Search for the cell housing the specified text and yield its (x, y) center coordinate. 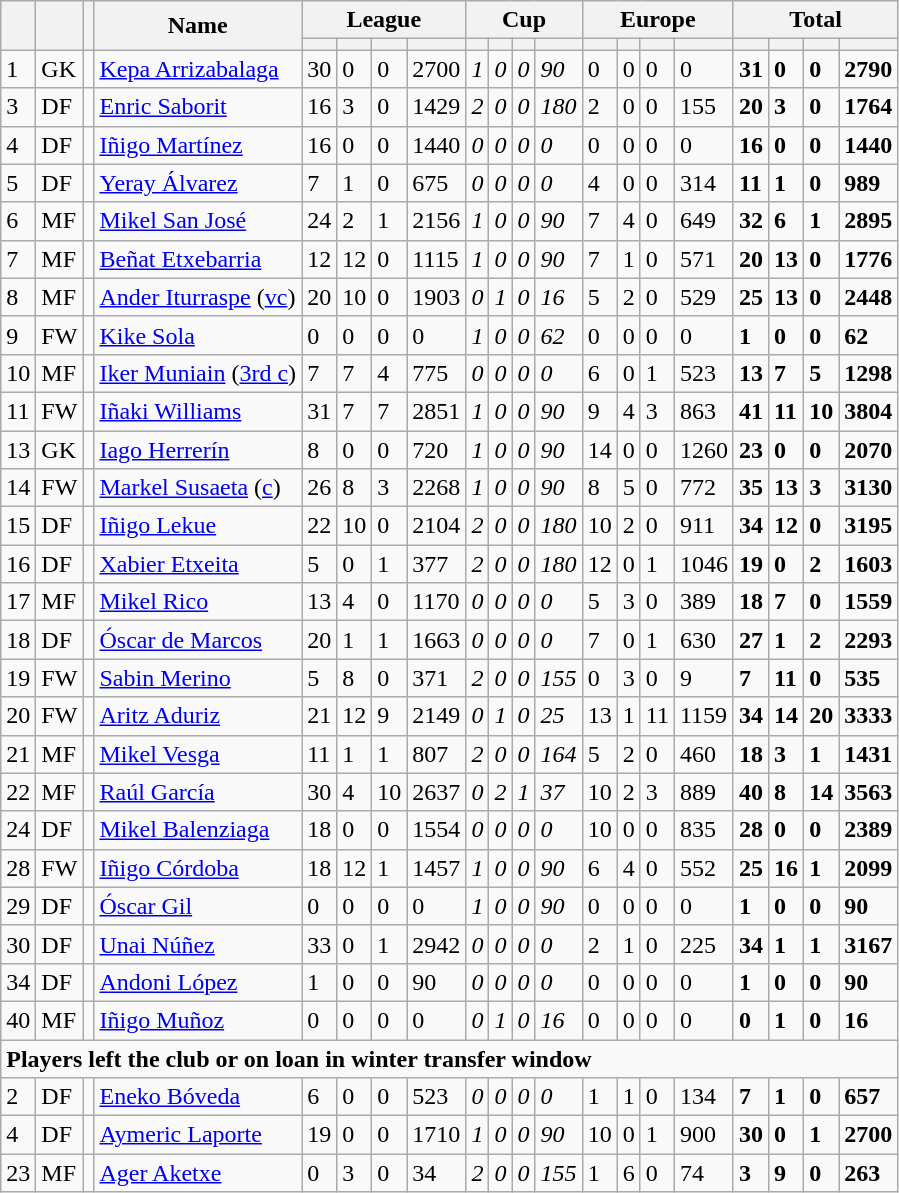
29 (18, 906)
2293 (868, 640)
Óscar de Marcos (198, 640)
1159 (704, 716)
571 (704, 259)
134 (704, 1097)
1663 (436, 640)
Mikel Rico (198, 602)
164 (558, 754)
Iñigo Córdoba (198, 868)
1710 (436, 1135)
2149 (436, 716)
1429 (436, 107)
889 (704, 792)
League (384, 20)
529 (704, 297)
775 (436, 373)
1559 (868, 602)
3167 (868, 944)
Enric Saborit (198, 107)
314 (704, 183)
2156 (436, 221)
37 (558, 792)
Total (815, 20)
Iago Herrerín (198, 449)
1764 (868, 107)
Raúl García (198, 792)
1903 (436, 297)
33 (320, 944)
Aymeric Laporte (198, 1135)
911 (704, 526)
720 (436, 449)
Iñigo Lekue (198, 526)
2790 (868, 69)
772 (704, 488)
807 (436, 754)
1046 (704, 564)
41 (750, 411)
2942 (436, 944)
Kike Sola (198, 335)
74 (704, 1173)
Beñat Etxebarria (198, 259)
Europe (658, 20)
2104 (436, 526)
3333 (868, 716)
989 (868, 183)
Xabier Etxeita (198, 564)
Eneko Bóveda (198, 1097)
Óscar Gil (198, 906)
2448 (868, 297)
649 (704, 221)
1554 (436, 830)
1431 (868, 754)
225 (704, 944)
630 (704, 640)
17 (18, 602)
Iñigo Muñoz (198, 1020)
1457 (436, 868)
2389 (868, 830)
863 (704, 411)
1776 (868, 259)
2099 (868, 868)
1115 (436, 259)
Name (198, 26)
900 (704, 1135)
2070 (868, 449)
2851 (436, 411)
1603 (868, 564)
1170 (436, 602)
3804 (868, 411)
3195 (868, 526)
2637 (436, 792)
Players left the club or on loan in winter transfer window (450, 1059)
Iñaki Williams (198, 411)
Kepa Arrizabalaga (198, 69)
Mikel Balenziaga (198, 830)
2268 (436, 488)
Ander Iturraspe (vc) (198, 297)
3563 (868, 792)
Cup (524, 20)
27 (750, 640)
Unai Núñez (198, 944)
1298 (868, 373)
389 (704, 602)
Mikel Vesga (198, 754)
657 (868, 1097)
552 (704, 868)
Andoni López (198, 982)
Mikel San José (198, 221)
675 (436, 183)
Iker Muniain (3rd c) (198, 373)
263 (868, 1173)
35 (750, 488)
Ager Aketxe (198, 1173)
Yeray Álvarez (198, 183)
3130 (868, 488)
Sabin Merino (198, 678)
Aritz Aduriz (198, 716)
460 (704, 754)
1260 (704, 449)
26 (320, 488)
Iñigo Martínez (198, 145)
535 (868, 678)
2895 (868, 221)
371 (436, 678)
32 (750, 221)
377 (436, 564)
Markel Susaeta (c) (198, 488)
835 (704, 830)
15 (18, 526)
